Capture the cell that displays the provided text and extract its (X, Y) central coordinate. 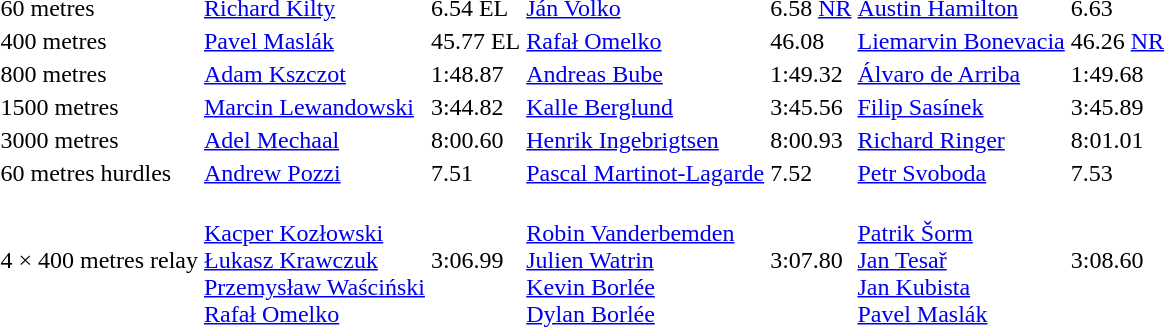
46.26 NR (1117, 41)
Pascal Martinot-Lagarde (646, 173)
3:45.56 (811, 107)
8:01.01 (1117, 140)
7.52 (811, 173)
Henrik Ingebrigtsen (646, 140)
Richard Ringer (961, 140)
7.53 (1117, 173)
Kalle Berglund (646, 107)
Andreas Bube (646, 74)
1:48.87 (475, 74)
1:49.32 (811, 74)
8:00.93 (811, 140)
Álvaro de Arriba (961, 74)
46.08 (811, 41)
7.51 (475, 173)
45.77 EL (475, 41)
Petr Svoboda (961, 173)
Filip Sasínek (961, 107)
3:44.82 (475, 107)
Adam Kszczot (314, 74)
3:45.89 (1117, 107)
Marcin Lewandowski (314, 107)
Liemarvin Bonevacia (961, 41)
8:00.60 (475, 140)
1:49.68 (1117, 74)
Andrew Pozzi (314, 173)
Pavel Maslák (314, 41)
Rafał Omelko (646, 41)
Adel Mechaal (314, 140)
